Capture the cell that displays the provided text and extract its (X, Y) central coordinate. 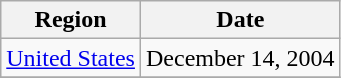
Date (240, 20)
December 14, 2004 (240, 58)
Region (71, 20)
United States (71, 58)
